Locate the cell with the specified text and output its [x, y] center coordinate. 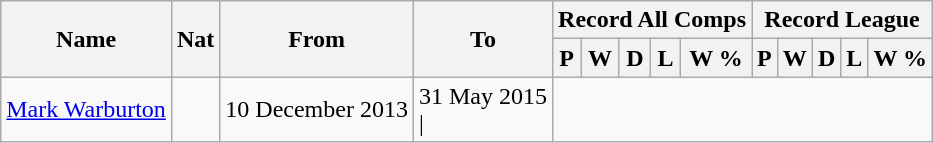
31 May 2015| [482, 110]
Record League [842, 20]
Record All Comps [652, 20]
To [482, 39]
Mark Warburton [86, 110]
From [317, 39]
10 December 2013 [317, 110]
Nat [195, 39]
Name [86, 39]
